Extract the (x, y) coordinate from the center of the cell holding the provided text.  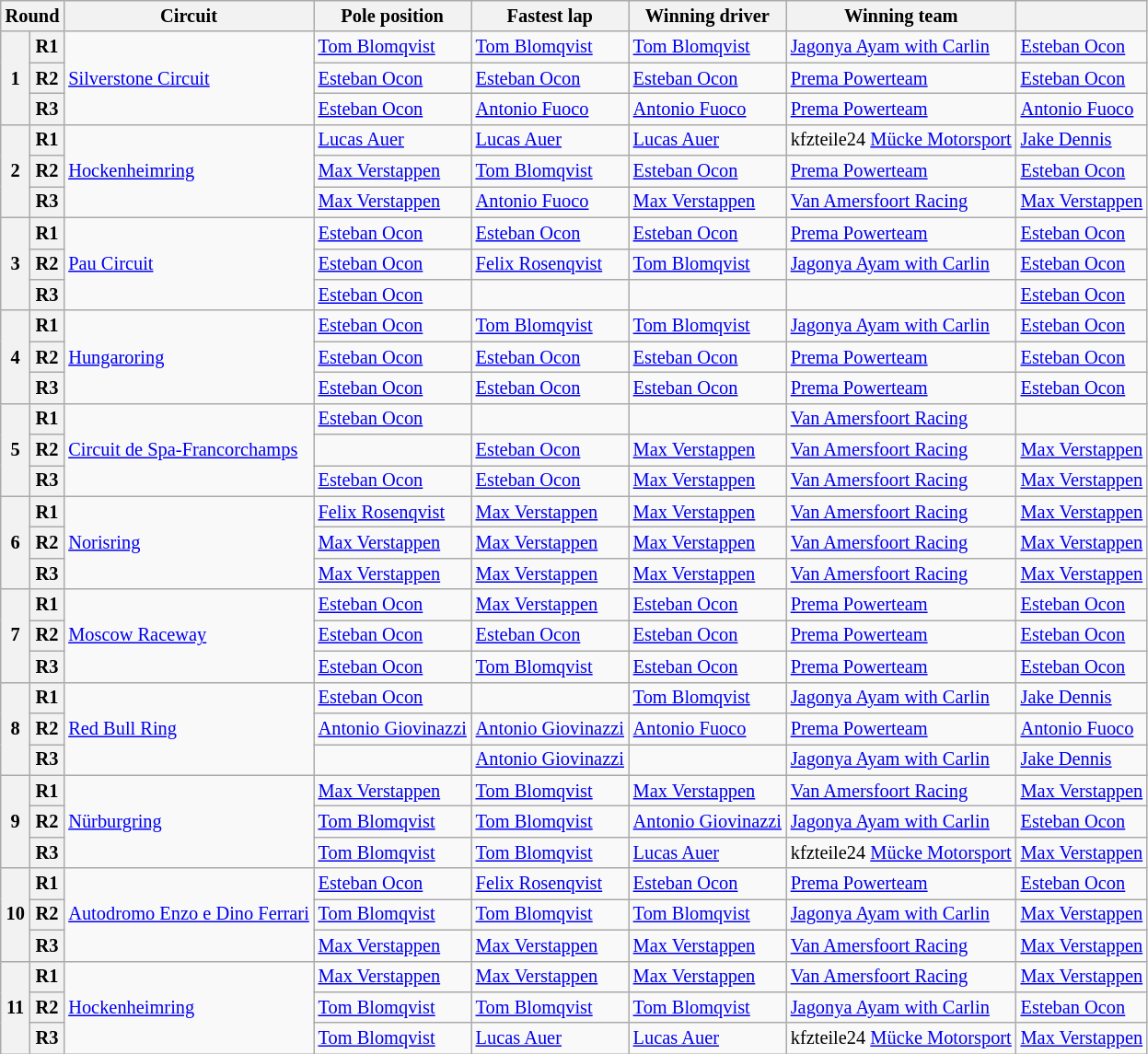
Hungaroring (188, 357)
Fastest lap (551, 16)
Norisring (188, 543)
5 (16, 449)
Nürburgring (188, 821)
2 (16, 171)
Round (33, 16)
3 (16, 263)
Red Bull Ring (188, 729)
7 (16, 635)
Autodromo Enzo e Dino Ferrari (188, 915)
11 (16, 1007)
Circuit de Spa-Francorchamps (188, 449)
10 (16, 915)
Silverstone Circuit (188, 77)
9 (16, 821)
6 (16, 543)
1 (16, 77)
8 (16, 729)
Pole position (392, 16)
4 (16, 357)
Winning driver (707, 16)
Circuit (188, 16)
Winning team (901, 16)
Moscow Raceway (188, 635)
Pau Circuit (188, 263)
